Scan for the cell matching the given text and deliver its (X, Y) coordinate at center. 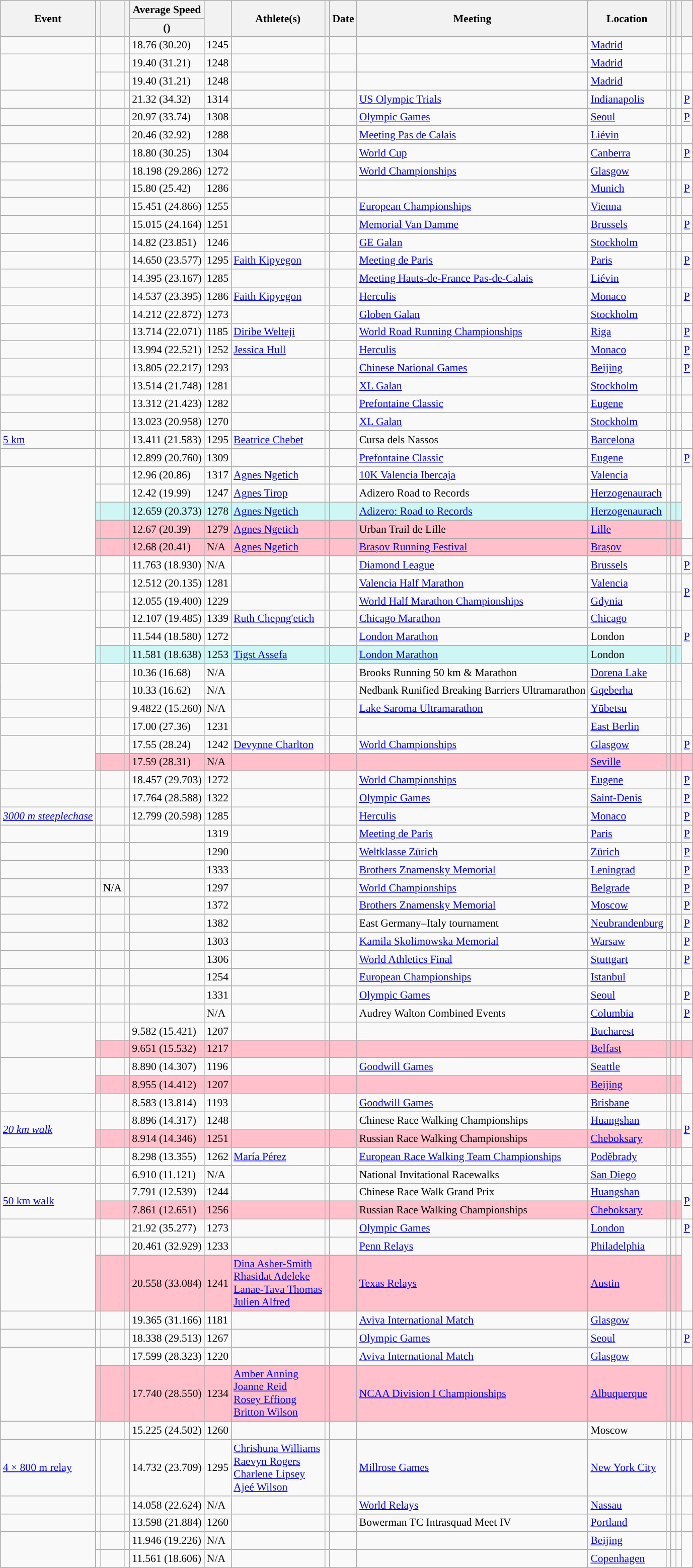
World Road Running Championships (473, 332)
Albuquerque (627, 1393)
8.914 (14.346) (167, 1139)
Chicago (627, 619)
Location (627, 18)
13.514 (21.748) (167, 386)
Bowerman TC Intrasquad Meet IV (473, 1523)
4 × 800 m relay (48, 1468)
Chinese Race Walking Championships (473, 1121)
20.97 (33.74) (167, 117)
1293 (217, 368)
1372 (217, 905)
Brisbane (627, 1103)
7.791 (12.539) (167, 1192)
Belfast (627, 1049)
Cursa dels Nassos (473, 440)
17.764 (28.588) (167, 798)
15.225 (24.502) (167, 1431)
Chicago Marathon (473, 619)
Barcelona (627, 440)
1306 (217, 959)
17.740 (28.550) (167, 1393)
12.42 (19.99) (167, 493)
Copenhagen (627, 1559)
1246 (217, 242)
12.659 (20.373) (167, 512)
1247 (217, 493)
1252 (217, 350)
1309 (217, 458)
Yūbetsu (627, 709)
8.955 (14.412) (167, 1085)
Portland (627, 1523)
Nassau (627, 1505)
18.457 (29.703) (167, 780)
11.763 (18.930) (167, 565)
1255 (217, 207)
Athlete(s) (278, 18)
Dorena Lake (627, 673)
1319 (217, 834)
Chinese National Games (473, 368)
18.80 (30.25) (167, 153)
10.36 (16.68) (167, 673)
15.80 (25.42) (167, 189)
9.582 (15.421) (167, 1031)
Nedbank Runified Breaking Barriers Ultramarathon (473, 691)
Amber AnningJoanne ReidRosey EffiongBritton Wilson (278, 1393)
World Cup (473, 153)
19.365 (31.166) (167, 1321)
14.82 (23.851) (167, 242)
14.058 (22.624) (167, 1505)
Event (48, 18)
1185 (217, 332)
13.312 (21.423) (167, 404)
Lille (627, 529)
Stuttgart (627, 959)
Beatrice Chebet (278, 440)
Austin (627, 1283)
East Germany–Italy tournament (473, 924)
1181 (217, 1321)
9.651 (15.532) (167, 1049)
Philadelphia (627, 1246)
Gdynia (627, 601)
Saint-Denis (627, 798)
Chinese Race Walk Grand Prix (473, 1192)
11.561 (18.606) (167, 1559)
13.994 (22.521) (167, 350)
Millrose Games (473, 1468)
Meeting Pas de Calais (473, 135)
13.805 (22.217) (167, 368)
18.338 (29.513) (167, 1339)
1278 (217, 512)
18.76 (30.20) (167, 45)
Weltklasse Zürich (473, 852)
Globen Galan (473, 314)
María Pérez (278, 1157)
Texas Relays (473, 1283)
1288 (217, 135)
1262 (217, 1157)
1256 (217, 1210)
Poděbrady (627, 1157)
12.67 (20.39) (167, 529)
11.581 (18.638) (167, 655)
1322 (217, 798)
NCAA Division I Championships (473, 1393)
1245 (217, 45)
World Relays (473, 1505)
1339 (217, 619)
Vienna (627, 207)
5 km (48, 440)
San Diego (627, 1175)
14.650 (23.577) (167, 261)
1242 (217, 745)
20.558 (33.084) (167, 1283)
World Athletics Final (473, 959)
() (167, 28)
Brașov (627, 547)
21.92 (35.277) (167, 1228)
1241 (217, 1283)
Dina Asher-SmithRhasidat AdelekeLanae-Tava ThomasJulien Alfred (278, 1283)
GE Galan (473, 242)
15.015 (24.164) (167, 225)
8.298 (13.355) (167, 1157)
12.799 (20.598) (167, 816)
Memorial Van Damme (473, 225)
1279 (217, 529)
Audrey Walton Combined Events (473, 1013)
1254 (217, 977)
21.32 (34.32) (167, 99)
Neubrandenburg (627, 924)
European Race Walking Team Championships (473, 1157)
7.861 (12.651) (167, 1210)
Meeting Hauts-de-France Pas-de-Calais (473, 279)
11.946 (19.226) (167, 1541)
13.714 (22.071) (167, 332)
1220 (217, 1356)
1217 (217, 1049)
Munich (627, 189)
6.910 (11.121) (167, 1175)
12.899 (20.760) (167, 458)
1333 (217, 870)
12.68 (20.41) (167, 547)
14.212 (22.872) (167, 314)
1233 (217, 1246)
Indianapolis (627, 99)
1308 (217, 117)
Riga (627, 332)
Canberra (627, 153)
Penn Relays (473, 1246)
17.599 (28.323) (167, 1356)
1297 (217, 888)
Columbia (627, 1013)
Tigst Assefa (278, 655)
Brașov Running Festival (473, 547)
Diribe Welteji (278, 332)
20.461 (32.929) (167, 1246)
1304 (217, 153)
11.544 (18.580) (167, 637)
14.732 (23.709) (167, 1468)
1253 (217, 655)
Date (343, 18)
10K Valencia Ibercaja (473, 475)
Belgrade (627, 888)
World Half Marathon Championships (473, 601)
18.198 (29.286) (167, 171)
12.96 (20.86) (167, 475)
1282 (217, 404)
1382 (217, 924)
Agnes Tirop (278, 493)
1244 (217, 1192)
National Invitational Racewalks (473, 1175)
Gqeberha (627, 691)
Devynne Charlton (278, 745)
Valencia Half Marathon (473, 583)
Kamila Skolimowska Memorial (473, 942)
Warsaw (627, 942)
20.46 (32.92) (167, 135)
1229 (217, 601)
15.451 (24.866) (167, 207)
East Berlin (627, 726)
New York City (627, 1468)
1314 (217, 99)
US Olympic Trials (473, 99)
8.896 (14.317) (167, 1121)
Adizero Road to Records (473, 493)
Brooks Running 50 km & Marathon (473, 673)
Seville (627, 762)
Istanbul (627, 977)
1231 (217, 726)
12.055 (19.400) (167, 601)
Bucharest (627, 1031)
Adizero: Road to Records (473, 512)
17.59 (28.31) (167, 762)
Chrishuna WilliamsRaevyn RogersCharlene LipseyAjeé Wilson (278, 1468)
1267 (217, 1339)
10.33 (16.62) (167, 691)
Ruth Chepng'etich (278, 619)
1290 (217, 852)
50 km walk (48, 1201)
Urban Trail de Lille (473, 529)
Lake Saroma Ultramarathon (473, 709)
Average Speed (167, 10)
13.598 (21.884) (167, 1523)
13.411 (21.583) (167, 440)
1193 (217, 1103)
1331 (217, 996)
14.537 (23.395) (167, 296)
8.583 (13.814) (167, 1103)
1196 (217, 1067)
12.107 (19.485) (167, 619)
14.395 (23.167) (167, 279)
9.4822 (15.260) (167, 709)
12.512 (20.135) (167, 583)
Seattle (627, 1067)
1270 (217, 422)
1234 (217, 1393)
Leningrad (627, 870)
13.023 (20.958) (167, 422)
8.890 (14.307) (167, 1067)
3000 m steeplechase (48, 816)
20 km walk (48, 1130)
Meeting (473, 18)
1303 (217, 942)
17.55 (28.24) (167, 745)
1317 (217, 475)
Zürich (627, 852)
Jessica Hull (278, 350)
17.00 (27.36) (167, 726)
Diamond League (473, 565)
